Return the (x, y) coordinate for the center point of the cell that contains the specified text.  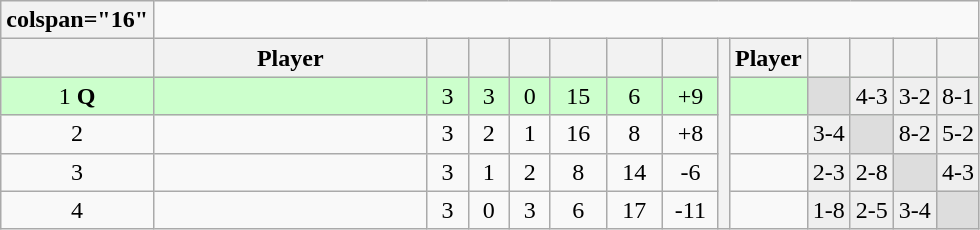
2-5 (872, 210)
2-8 (872, 172)
+8 (690, 134)
1 Q (78, 96)
colspan="16" (78, 20)
17 (634, 210)
-6 (690, 172)
+9 (690, 96)
2-3 (828, 172)
4 (78, 210)
5-2 (958, 134)
-11 (690, 210)
3-2 (914, 96)
1-8 (828, 210)
8-2 (914, 134)
14 (634, 172)
15 (578, 96)
16 (578, 134)
8-1 (958, 96)
